From the cell containing the given text, extract its center point as (x, y) coordinate. 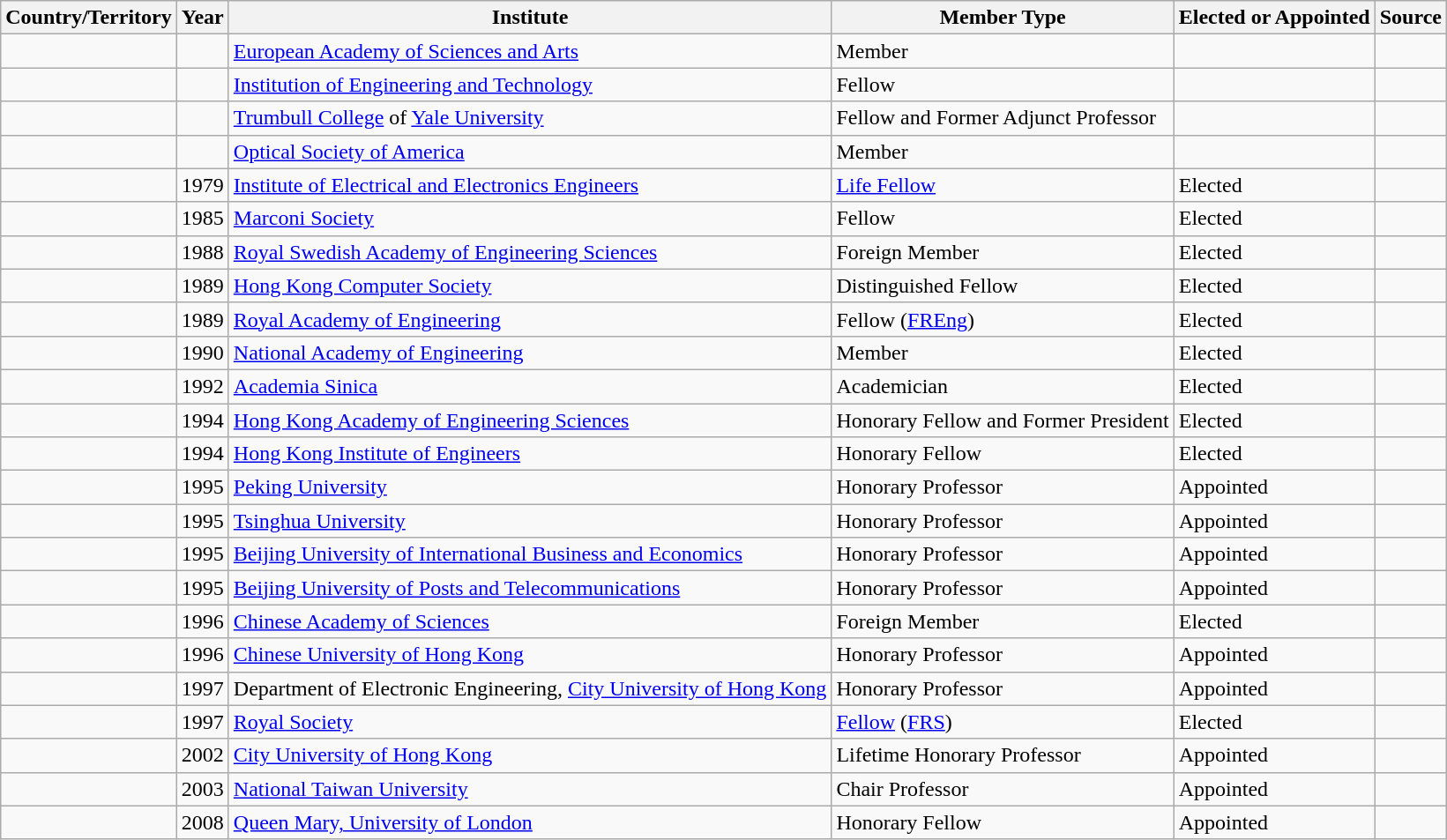
Elected or Appointed (1274, 18)
Peking University (530, 487)
Hong Kong Computer Society (530, 286)
Beijing University of Posts and Telecommunications (530, 588)
National Taiwan University (530, 789)
1985 (203, 219)
Life Fellow (1003, 185)
Year (203, 18)
Institute (530, 18)
Royal Society (530, 722)
Institution of Engineering and Technology (530, 85)
Chair Professor (1003, 789)
Honorary Fellow and Former President (1003, 420)
Chinese University of Hong Kong (530, 655)
Hong Kong Institute of Engineers (530, 454)
Country/Territory (88, 18)
Academician (1003, 386)
Tsinghua University (530, 521)
Source (1411, 18)
Member Type (1003, 18)
2008 (203, 822)
Distinguished Fellow (1003, 286)
Institute of Electrical and Electronics Engineers (530, 185)
1988 (203, 252)
1979 (203, 185)
Fellow (FREng) (1003, 319)
Fellow (FRS) (1003, 722)
Royal Swedish Academy of Engineering Sciences (530, 252)
Optical Society of America (530, 152)
Department of Electronic Engineering, City University of Hong Kong (530, 688)
Lifetime Honorary Professor (1003, 755)
Chinese Academy of Sciences (530, 621)
Academia Sinica (530, 386)
2003 (203, 789)
1990 (203, 353)
Royal Academy of Engineering (530, 319)
Fellow and Former Adjunct Professor (1003, 118)
European Academy of Sciences and Arts (530, 51)
2002 (203, 755)
1992 (203, 386)
Beijing University of International Business and Economics (530, 554)
Queen Mary, University of London (530, 822)
National Academy of Engineering (530, 353)
Trumbull College of Yale University (530, 118)
Hong Kong Academy of Engineering Sciences (530, 420)
City University of Hong Kong (530, 755)
Marconi Society (530, 219)
